For the text-containing cell, return its midpoint in (x, y) coordinate format. 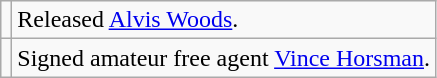
Released Alvis Woods. (224, 20)
Signed amateur free agent Vince Horsman. (224, 58)
